From the cell containing the given text, extract its center point as (X, Y) coordinate. 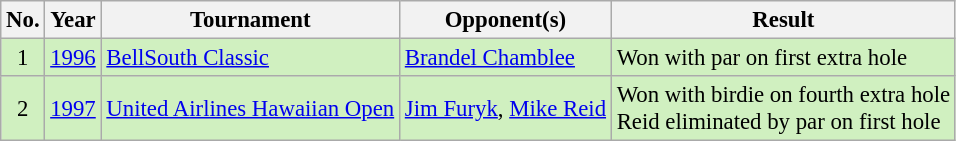
2 (23, 108)
United Airlines Hawaiian Open (250, 108)
Opponent(s) (505, 20)
Brandel Chamblee (505, 58)
Won with par on first extra hole (783, 58)
1997 (73, 108)
Tournament (250, 20)
1996 (73, 58)
BellSouth Classic (250, 58)
Year (73, 20)
1 (23, 58)
No. (23, 20)
Jim Furyk, Mike Reid (505, 108)
Won with birdie on fourth extra holeReid eliminated by par on first hole (783, 108)
Result (783, 20)
